Find where the given text appears and provide that cell's center as [X, Y] coordinate. 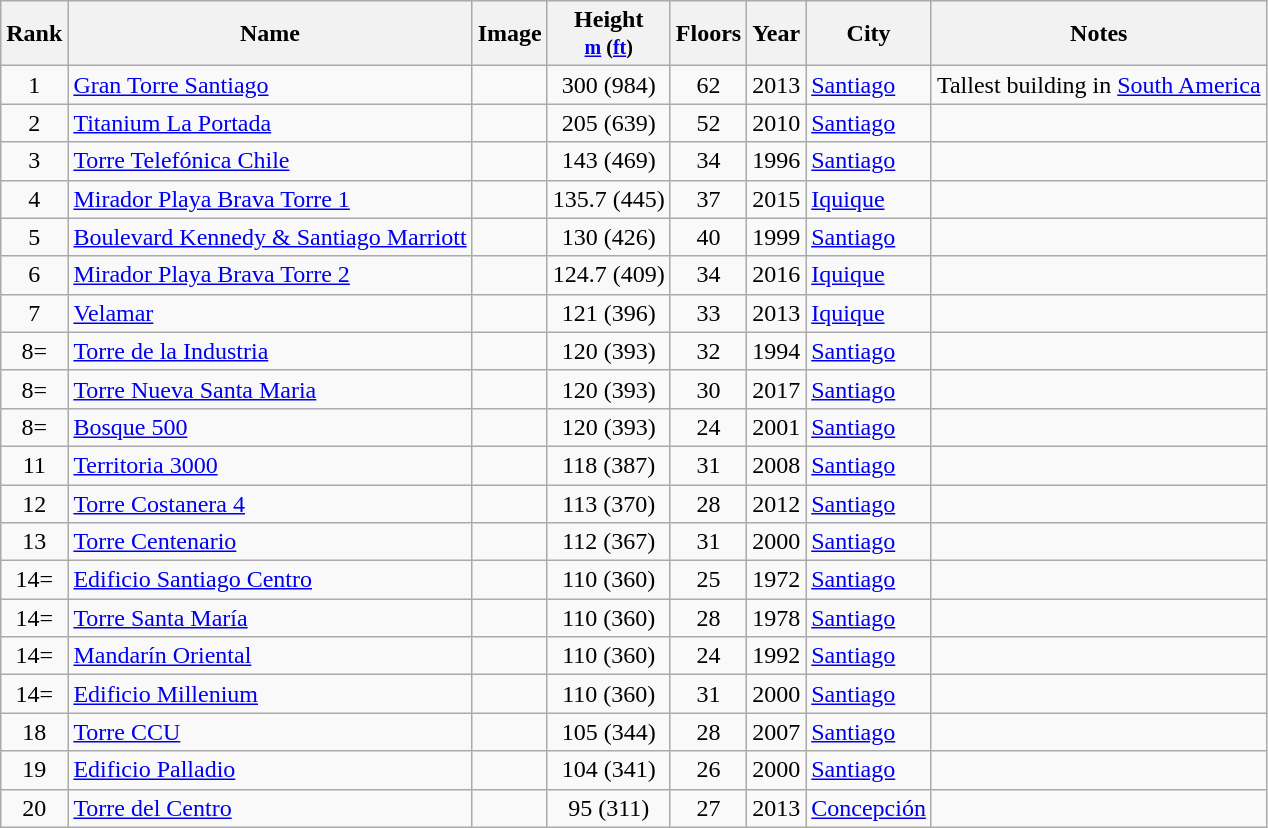
Tallest building in South America [1098, 85]
121 (396) [608, 313]
Torre Centenario [270, 542]
95 (311) [608, 808]
20 [34, 808]
2016 [776, 275]
135.7 (445) [608, 199]
33 [708, 313]
2007 [776, 732]
1996 [776, 161]
1972 [776, 580]
2010 [776, 123]
25 [708, 580]
27 [708, 808]
12 [34, 503]
Notes [1098, 34]
19 [34, 770]
30 [708, 389]
300 (984) [608, 85]
2012 [776, 503]
2008 [776, 465]
Mirador Playa Brava Torre 1 [270, 199]
62 [708, 85]
Velamar [270, 313]
2017 [776, 389]
2 [34, 123]
113 (370) [608, 503]
40 [708, 237]
205 (639) [608, 123]
1978 [776, 618]
Boulevard Kennedy & Santiago Marriott [270, 237]
Mirador Playa Brava Torre 2 [270, 275]
143 (469) [608, 161]
1999 [776, 237]
Image [510, 34]
124.7 (409) [608, 275]
104 (341) [608, 770]
1994 [776, 351]
Year [776, 34]
7 [34, 313]
Floors [708, 34]
37 [708, 199]
Edificio Palladio [270, 770]
130 (426) [608, 237]
Torre Nueva Santa Maria [270, 389]
11 [34, 465]
Torre de la Industria [270, 351]
Mandarín Oriental [270, 656]
1 [34, 85]
Torre Santa María [270, 618]
Heightm (ft) [608, 34]
4 [34, 199]
5 [34, 237]
18 [34, 732]
Bosque 500 [270, 427]
1992 [776, 656]
3 [34, 161]
Edificio Santiago Centro [270, 580]
Torre Costanera 4 [270, 503]
6 [34, 275]
105 (344) [608, 732]
Gran Torre Santiago [270, 85]
Titanium La Portada [270, 123]
City [869, 34]
Name [270, 34]
Torre del Centro [270, 808]
Territoria 3000 [270, 465]
32 [708, 351]
118 (387) [608, 465]
Rank [34, 34]
Concepción [869, 808]
112 (367) [608, 542]
52 [708, 123]
2015 [776, 199]
26 [708, 770]
2001 [776, 427]
13 [34, 542]
Torre Telefónica Chile [270, 161]
Edificio Millenium [270, 694]
Torre CCU [270, 732]
